Search for the cell housing the specified text and yield its [x, y] center coordinate. 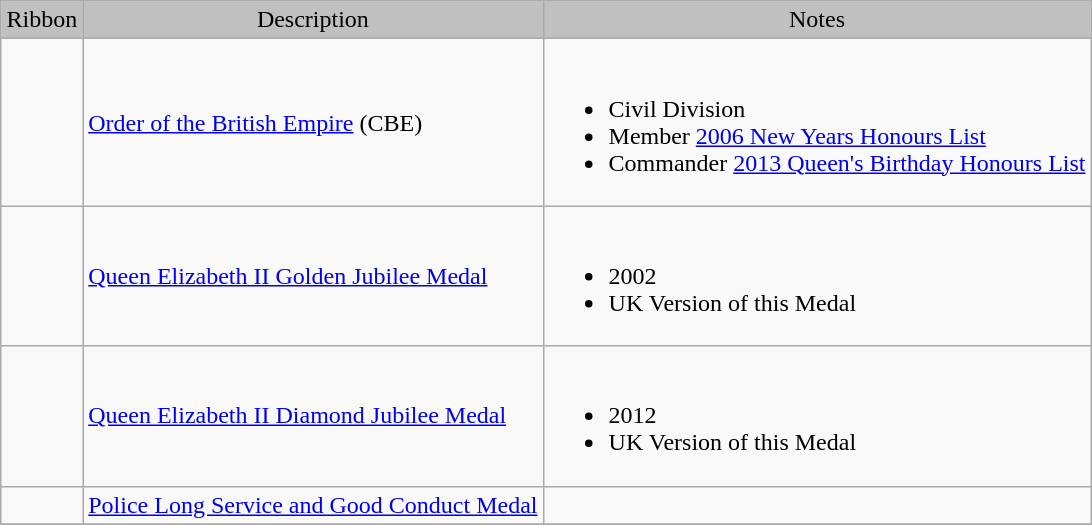
Notes [817, 20]
Description [313, 20]
Police Long Service and Good Conduct Medal [313, 505]
Queen Elizabeth II Golden Jubilee Medal [313, 276]
Order of the British Empire (CBE) [313, 122]
2012UK Version of this Medal [817, 416]
2002UK Version of this Medal [817, 276]
Queen Elizabeth II Diamond Jubilee Medal [313, 416]
Ribbon [42, 20]
Civil DivisionMember 2006 New Years Honours ListCommander 2013 Queen's Birthday Honours List [817, 122]
